From the cell containing the given text, extract its center point as [x, y] coordinate. 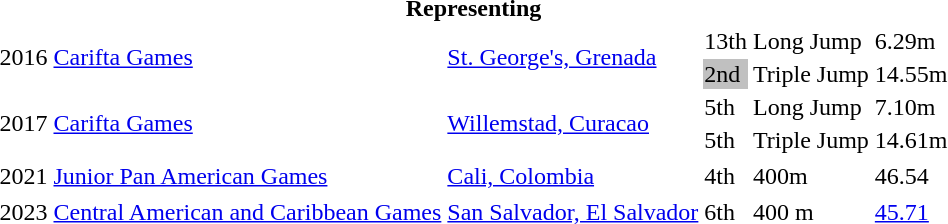
13th [726, 41]
Willemstad, Curacao [573, 124]
St. George's, Grenada [573, 58]
2nd [726, 74]
400m [812, 176]
4th [726, 176]
Cali, Colombia [573, 176]
Junior Pan American Games [248, 176]
